Pinpoint the cell where the given text exists, returning its [X, Y] midpoint coordinate. 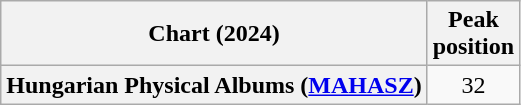
Chart (2024) [214, 34]
Hungarian Physical Albums (MAHASZ) [214, 85]
32 [473, 85]
Peakposition [473, 34]
